Return (x, y) of the center of cell containing provided text 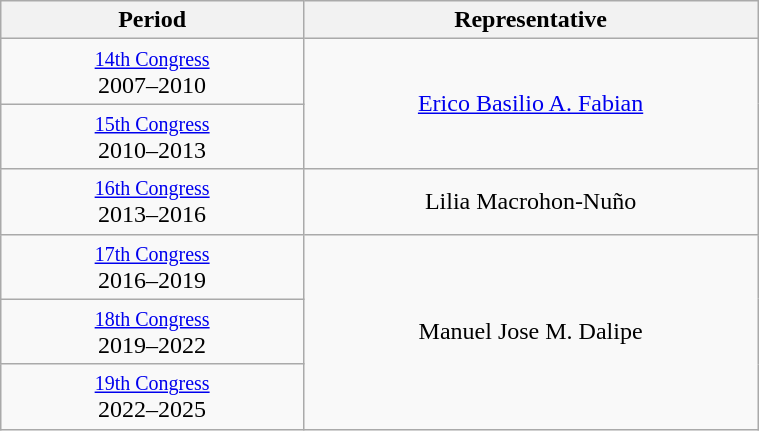
16th Congress2013–2016 (152, 202)
Manuel Jose M. Dalipe (530, 332)
Lilia Macrohon-Nuño (530, 202)
19th Congress2022–2025 (152, 396)
Representative (530, 20)
Period (152, 20)
Erico Basilio A. Fabian (530, 104)
15th Congress2010–2013 (152, 136)
17th Congress2016–2019 (152, 266)
14th Congress2007–2010 (152, 72)
18th Congress2019–2022 (152, 332)
